Return [X, Y] of the center of cell containing provided text 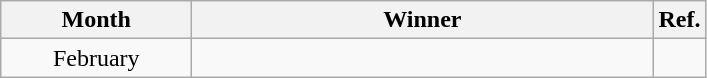
Winner [422, 20]
February [96, 58]
Ref. [680, 20]
Month [96, 20]
